Scan for the cell matching the given text and deliver its (x, y) coordinate at center. 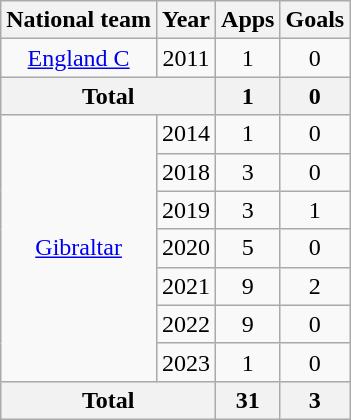
2020 (186, 248)
2023 (186, 362)
Apps (248, 20)
Gibraltar (79, 248)
2 (315, 286)
31 (248, 400)
2019 (186, 210)
2018 (186, 172)
2021 (186, 286)
National team (79, 20)
2011 (186, 58)
5 (248, 248)
Year (186, 20)
2014 (186, 134)
2022 (186, 324)
England C (79, 58)
Goals (315, 20)
